Locate the cell with the specified text and output its (X, Y) center coordinate. 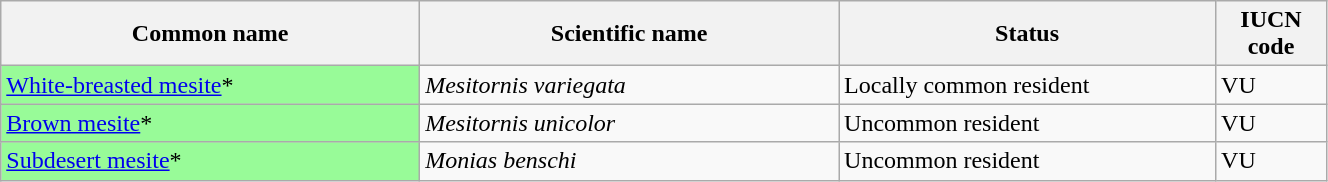
Mesitornis variegata (630, 85)
Scientific name (630, 34)
Status (1028, 34)
Brown mesite* (210, 123)
Mesitornis unicolor (630, 123)
Monias benschi (630, 161)
Subdesert mesite* (210, 161)
IUCN code (1272, 34)
Locally common resident (1028, 85)
White-breasted mesite* (210, 85)
Common name (210, 34)
